Capture the cell that displays the provided text and extract its [x, y] central coordinate. 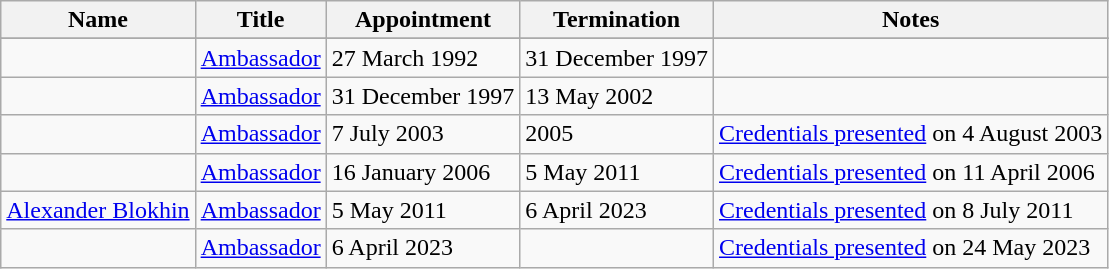
Credentials presented on 11 April 2006 [910, 172]
Termination [617, 20]
Appointment [423, 20]
Credentials presented on 4 August 2003 [910, 134]
Credentials presented on 24 May 2023 [910, 248]
16 January 2006 [423, 172]
27 March 1992 [423, 58]
Alexander Blokhin [98, 210]
7 July 2003 [423, 134]
13 May 2002 [617, 96]
Name [98, 20]
Title [260, 20]
Notes [910, 20]
2005 [617, 134]
Credentials presented on 8 July 2011 [910, 210]
